Locate the cell with the specified text and output its [x, y] center coordinate. 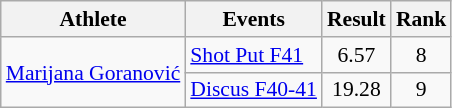
Athlete [94, 19]
19.28 [356, 90]
Discus F40-41 [254, 90]
Marijana Goranović [94, 72]
Shot Put F41 [254, 55]
9 [422, 90]
Result [356, 19]
Rank [422, 19]
8 [422, 55]
Events [254, 19]
6.57 [356, 55]
